Detect which cell encompasses the target text, then output its [x, y] center coordinate. 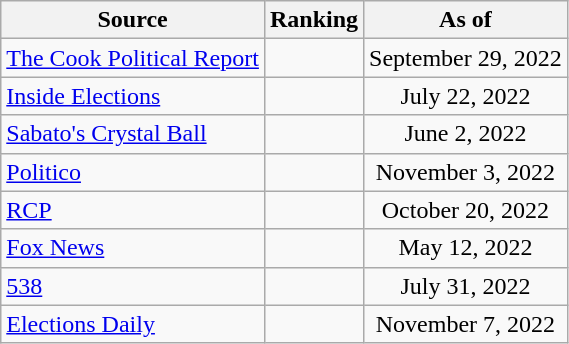
July 31, 2022 [466, 286]
November 3, 2022 [466, 172]
Elections Daily [133, 324]
Source [133, 20]
538 [133, 286]
As of [466, 20]
July 22, 2022 [466, 96]
November 7, 2022 [466, 324]
Fox News [133, 248]
RCP [133, 210]
September 29, 2022 [466, 58]
June 2, 2022 [466, 134]
The Cook Political Report [133, 58]
Sabato's Crystal Ball [133, 134]
October 20, 2022 [466, 210]
May 12, 2022 [466, 248]
Politico [133, 172]
Inside Elections [133, 96]
Ranking [314, 20]
